Provide the [x, y] coordinate of the cell's center where the given text is located.  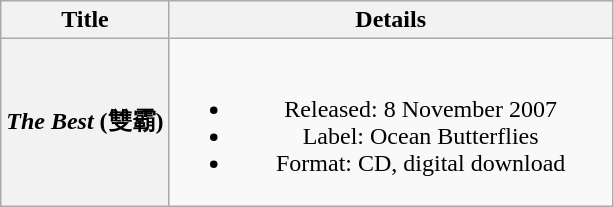
Title [85, 20]
Details [390, 20]
The Best (雙霸) [85, 122]
Released: 8 November 2007Label: Ocean ButterfliesFormat: CD, digital download [390, 122]
